Find where the given text appears and provide that cell's center as (x, y) coordinate. 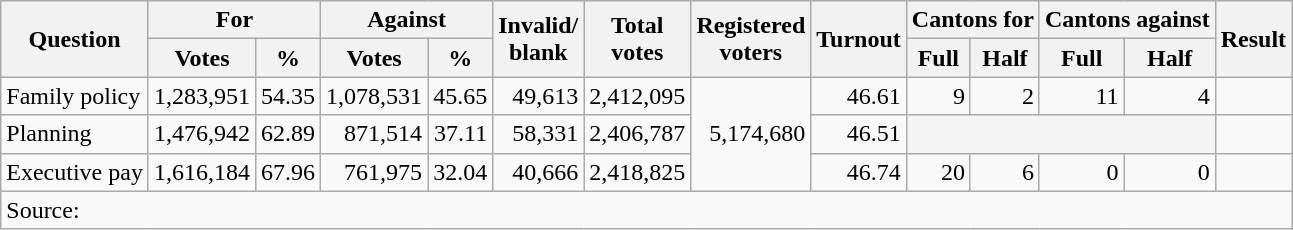
49,613 (538, 96)
46.61 (859, 96)
2,412,095 (638, 96)
9 (938, 96)
Registeredvoters (751, 39)
Totalvotes (638, 39)
Invalid/blank (538, 39)
1,616,184 (202, 172)
2,406,787 (638, 134)
45.65 (460, 96)
37.11 (460, 134)
58,331 (538, 134)
1,476,942 (202, 134)
Question (75, 39)
761,975 (374, 172)
1,078,531 (374, 96)
Result (1253, 39)
Against (407, 20)
871,514 (374, 134)
40,666 (538, 172)
46.51 (859, 134)
Planning (75, 134)
2,418,825 (638, 172)
Executive pay (75, 172)
54.35 (288, 96)
32.04 (460, 172)
1,283,951 (202, 96)
67.96 (288, 172)
6 (1004, 172)
Source: (646, 210)
11 (1082, 96)
5,174,680 (751, 134)
2 (1004, 96)
46.74 (859, 172)
Turnout (859, 39)
Cantons for (972, 20)
20 (938, 172)
For (234, 20)
Cantons against (1127, 20)
4 (1170, 96)
Family policy (75, 96)
62.89 (288, 134)
